Search for the cell housing the specified text and yield its (X, Y) center coordinate. 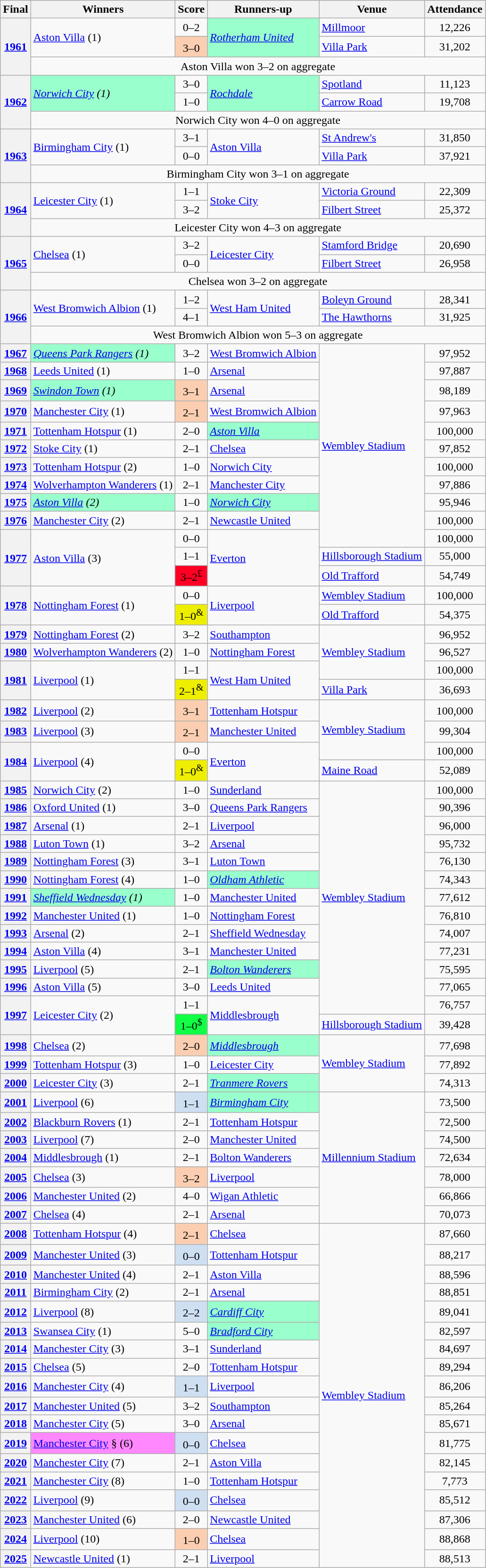
Manchester City (3) (103, 1349)
1990 (16, 879)
Chelsea won 3–2 on aggregate (258, 281)
2019 (16, 1443)
Bradford City (263, 1331)
1979 (16, 634)
Leeds United (263, 987)
Newcastle United (1) (103, 1559)
Cardiff City (263, 1312)
2002 (16, 1121)
Birmingham City (1) (103, 147)
97,887 (455, 371)
87,306 (455, 1519)
Liverpool (1) (103, 680)
77,892 (455, 1065)
2017 (16, 1406)
Manchester City (5) (103, 1424)
Tottenham Hotspur (3) (103, 1065)
1964 (16, 210)
76,130 (455, 861)
Chelsea (1) (103, 254)
1977 (16, 558)
1986 (16, 808)
2018 (16, 1424)
26,958 (455, 263)
54,375 (455, 615)
Nottingham Forest (2) (103, 634)
2000 (16, 1083)
Oldham Athletic (263, 879)
4–1 (191, 317)
98,189 (455, 391)
Tottenham Hotspur (4) (103, 1234)
25,372 (455, 210)
Boleyn Ground (372, 299)
1994 (16, 951)
Swindon Town (1) (103, 391)
31,925 (455, 317)
1989 (16, 861)
39,428 (455, 1025)
Manchester United (2) (103, 1196)
74,500 (455, 1139)
1–0$ (191, 1025)
54,749 (455, 576)
Final (16, 9)
2004 (16, 1158)
1978 (16, 606)
66,866 (455, 1196)
2023 (16, 1519)
Venue (372, 9)
74,343 (455, 879)
1997 (16, 1016)
77,231 (455, 951)
31,850 (455, 138)
Leicester City (2) (103, 1016)
Leeds United (1) (103, 371)
Manchester United (4) (103, 1274)
4–0 (191, 1196)
Stamford Bridge (372, 245)
Wolverhampton Wanderers (1) (103, 485)
Manchester United (3) (103, 1255)
76,810 (455, 915)
Chelsea (3) (103, 1178)
88,868 (455, 1539)
Manchester United (5) (103, 1406)
1975 (16, 503)
2007 (16, 1214)
78,000 (455, 1178)
52,089 (455, 771)
Sheffield Wednesday (1) (103, 897)
2006 (16, 1196)
Luton Town (1) (103, 844)
1976 (16, 520)
1998 (16, 1046)
Tottenham Hotspur (1) (103, 431)
Arsenal (2) (103, 933)
Liverpool (7) (103, 1139)
Spotland (372, 84)
The Hawthorns (372, 317)
7,773 (455, 1481)
84,697 (455, 1349)
1–2 (191, 299)
1982 (16, 710)
81,775 (455, 1443)
82,145 (455, 1462)
36,693 (455, 690)
Liverpool (10) (103, 1539)
2022 (16, 1501)
82,597 (455, 1331)
Arsenal (1) (103, 826)
2014 (16, 1349)
Attendance (455, 9)
1985 (16, 790)
88,596 (455, 1274)
Manchester City § (6) (103, 1443)
Manchester City (2) (103, 520)
2025 (16, 1559)
96,000 (455, 826)
Winners (103, 9)
Queens Park Rangers (1) (103, 353)
Manchester City (8) (103, 1481)
1984 (16, 761)
31,202 (455, 47)
Birmingham City won 3–1 on aggregate (258, 174)
Chelsea (4) (103, 1214)
1963 (16, 156)
2020 (16, 1462)
37,921 (455, 156)
2–2 (191, 1312)
85,264 (455, 1406)
Manchester City (4) (103, 1387)
Aston Villa (4) (103, 951)
2015 (16, 1367)
Tranmere Rovers (263, 1083)
70,073 (455, 1214)
Aston Villa won 3–2 on aggregate (258, 66)
2012 (16, 1312)
97,952 (455, 353)
72,500 (455, 1121)
Leicester City won 4–3 on aggregate (258, 227)
2013 (16, 1331)
88,513 (455, 1559)
Rotherham United (263, 38)
2005 (16, 1178)
1967 (16, 353)
55,000 (455, 556)
11,123 (455, 84)
West Bromwich Albion (1) (103, 308)
1972 (16, 449)
2011 (16, 1292)
1965 (16, 263)
19,708 (455, 102)
Aston Villa (3) (103, 558)
95,946 (455, 503)
73,500 (455, 1102)
Wigan Athletic (263, 1196)
2021 (16, 1481)
Aston Villa (5) (103, 987)
88,851 (455, 1292)
72,634 (455, 1158)
96,527 (455, 652)
89,041 (455, 1312)
86,206 (455, 1387)
95,732 (455, 844)
1970 (16, 412)
Aston Villa (1) (103, 38)
Birmingham City (2) (103, 1292)
1991 (16, 897)
Manchester City (1) (103, 412)
75,595 (455, 969)
Blackburn Rovers (1) (103, 1121)
88,217 (455, 1255)
96,952 (455, 634)
0–2 (191, 27)
1993 (16, 933)
Liverpool (8) (103, 1312)
1966 (16, 317)
1988 (16, 844)
1999 (16, 1065)
2010 (16, 1274)
Norwich City won 4–0 on aggregate (258, 120)
1961 (16, 47)
1996 (16, 987)
Leicester City (1) (103, 201)
20,690 (455, 245)
1987 (16, 826)
1973 (16, 467)
87,660 (455, 1234)
97,886 (455, 485)
22,309 (455, 192)
Birmingham City (263, 1102)
77,065 (455, 987)
Tottenham Hotspur (2) (103, 467)
Norwich City (2) (103, 790)
Chelsea (5) (103, 1367)
Liverpool (4) (103, 761)
St Andrew's (372, 138)
77,698 (455, 1046)
Liverpool (3) (103, 732)
1971 (16, 431)
Carrow Road (372, 102)
90,396 (455, 808)
1969 (16, 391)
2009 (16, 1255)
Swansea City (1) (103, 1331)
1974 (16, 485)
85,512 (455, 1501)
2016 (16, 1387)
74,313 (455, 1083)
Aston Villa (2) (103, 503)
West Bromwich Albion won 5–3 on aggregate (258, 335)
Stoke City (1) (103, 449)
Liverpool (5) (103, 969)
85,671 (455, 1424)
Norwich City (1) (103, 93)
Middlesbrough (1) (103, 1158)
5–0 (191, 1331)
2–1& (191, 690)
Rochdale (263, 93)
Oxford United (1) (103, 808)
74,007 (455, 933)
2008 (16, 1234)
Liverpool (6) (103, 1102)
99,304 (455, 732)
1968 (16, 371)
2024 (16, 1539)
Liverpool (9) (103, 1501)
Luton Town (263, 861)
97,963 (455, 412)
3–2£ (191, 576)
Victoria Ground (372, 192)
77,612 (455, 897)
76,757 (455, 1005)
1980 (16, 652)
Manchester United (1) (103, 915)
Queens Park Rangers (263, 808)
Maine Road (372, 771)
Manchester City (263, 485)
Manchester City (7) (103, 1462)
Nottingham Forest (3) (103, 861)
Wolverhampton Wanderers (2) (103, 652)
89,294 (455, 1367)
Millennium Stadium (372, 1158)
Sheffield Wednesday (263, 933)
1983 (16, 732)
Liverpool (2) (103, 710)
97,852 (455, 449)
1995 (16, 969)
Chelsea (2) (103, 1046)
2003 (16, 1139)
Nottingham Forest (1) (103, 606)
Score (191, 9)
Stoke City (263, 201)
28,341 (455, 299)
Leicester City (3) (103, 1083)
Nottingham Forest (4) (103, 879)
12,226 (455, 27)
Manchester United (6) (103, 1519)
Runners-up (263, 9)
1981 (16, 680)
2001 (16, 1102)
Millmoor (372, 27)
1962 (16, 102)
1992 (16, 915)
